From the cell containing the given text, extract its center point as (x, y) coordinate. 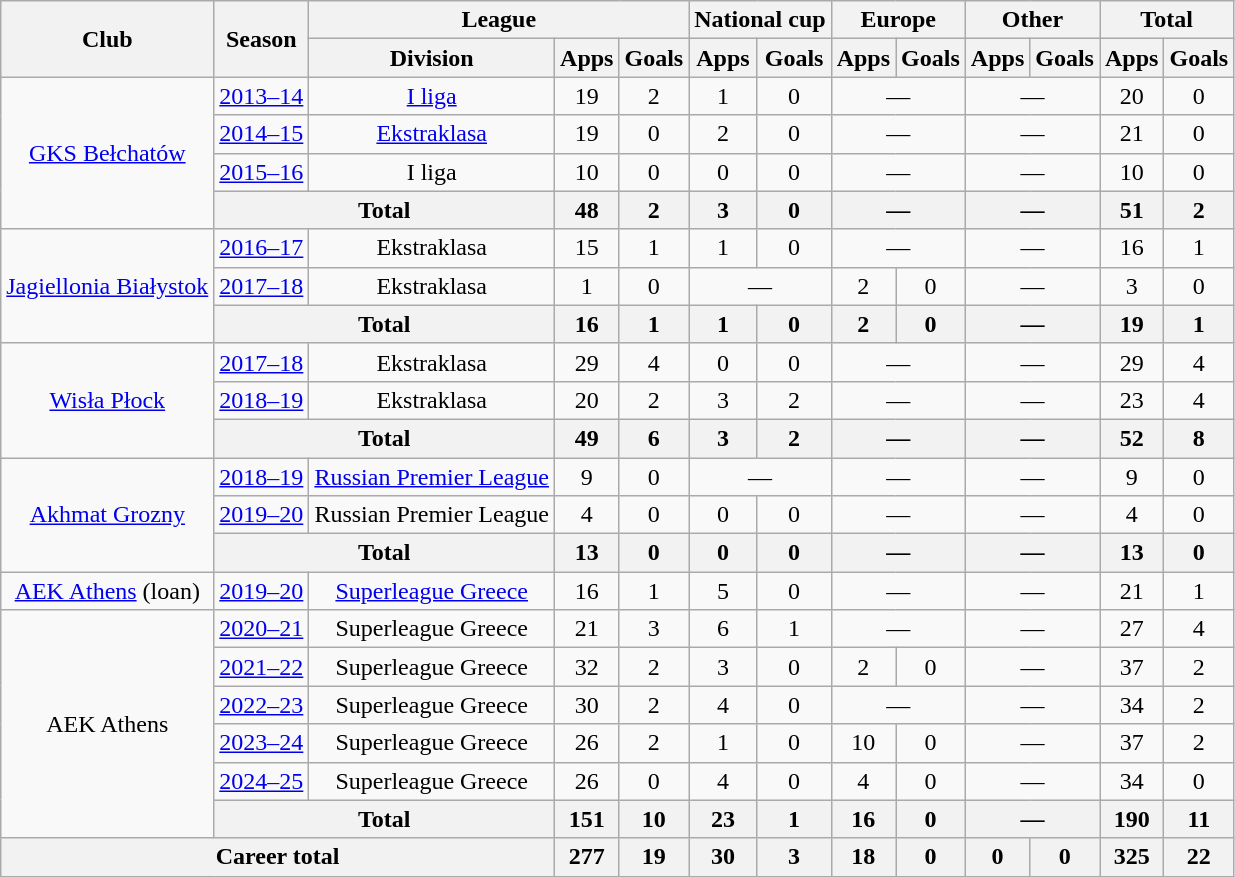
Akhmat Grozny (108, 515)
2016–17 (262, 248)
18 (863, 857)
48 (587, 210)
League (499, 20)
2023–24 (262, 743)
325 (1132, 857)
2020–21 (262, 629)
2015–16 (262, 172)
52 (1132, 438)
27 (1132, 629)
Europe (898, 20)
151 (587, 819)
15 (587, 248)
Division (432, 58)
Jagiellonia Białystok (108, 286)
277 (587, 857)
Wisła Płock (108, 400)
32 (587, 667)
Season (262, 39)
AEK Athens (108, 724)
Other (1032, 20)
22 (1199, 857)
49 (587, 438)
2013–14 (262, 96)
National cup (760, 20)
AEK Athens (loan) (108, 591)
2022–23 (262, 705)
11 (1199, 819)
Club (108, 39)
5 (723, 591)
GKS Bełchatów (108, 153)
2014–15 (262, 134)
190 (1132, 819)
8 (1199, 438)
51 (1132, 210)
2021–22 (262, 667)
Career total (278, 857)
2024–25 (262, 781)
